Locate the cell with the specified text and output its (X, Y) center coordinate. 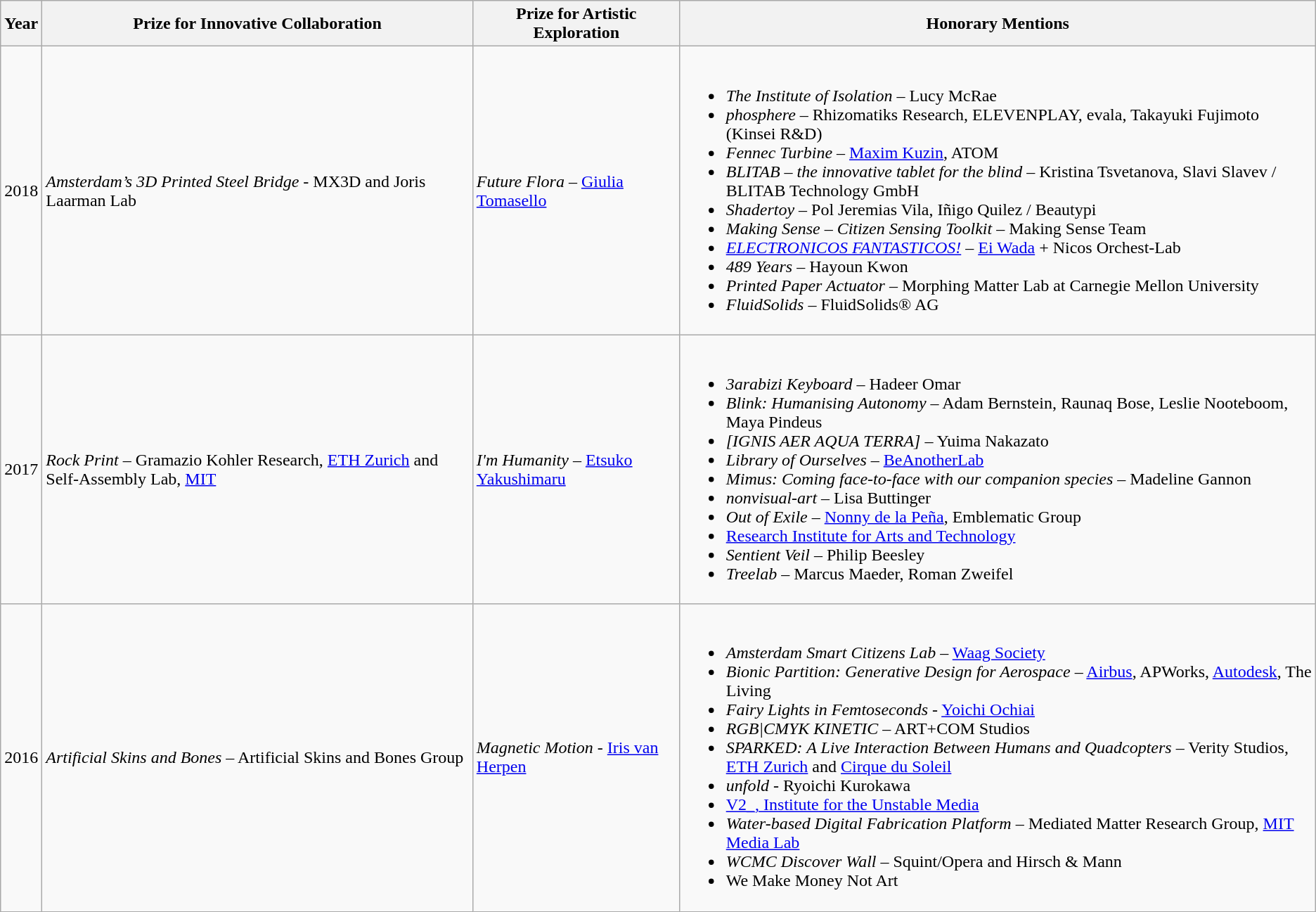
Prize for Innovative Collaboration (257, 24)
2016 (21, 758)
2018 (21, 191)
Artificial Skins and Bones – Artificial Skins and Bones Group (257, 758)
Amsterdam’s 3D Printed Steel Bridge - MX3D and Joris Laarman Lab (257, 191)
Rock Print – Gramazio Kohler Research, ETH Zurich and Self-Assembly Lab, MIT (257, 470)
Magnetic Motion - Iris van Herpen (576, 758)
Year (21, 24)
2017 (21, 470)
Future Flora – Giulia Tomasello (576, 191)
Honorary Mentions (998, 24)
Prize for Artistic Exploration (576, 24)
I'm Humanity – Etsuko Yakushimaru (576, 470)
